Detect which cell encompasses the target text, then output its [x, y] center coordinate. 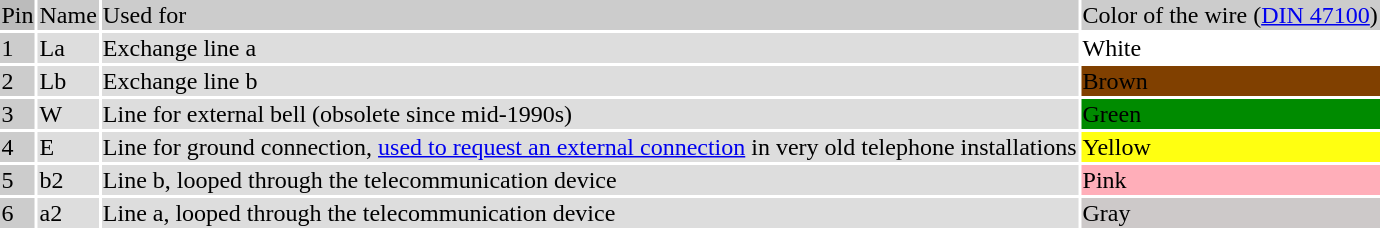
Exchange line a [590, 48]
E [68, 147]
Line for external bell (obsolete since mid-1990s) [590, 114]
1 [18, 48]
La [68, 48]
b2 [68, 180]
4 [18, 147]
White [1230, 48]
Color of the wire (DIN 47100) [1230, 15]
Line a, looped through the telecommunication device [590, 213]
Line for ground connection, used to request an external connection in very old telephone installations [590, 147]
W [68, 114]
Yellow [1230, 147]
Exchange line b [590, 81]
Green [1230, 114]
3 [18, 114]
Lb [68, 81]
Brown [1230, 81]
Used for [590, 15]
a2 [68, 213]
Name [68, 15]
Pink [1230, 180]
Gray [1230, 213]
5 [18, 180]
Line b, looped through the telecommunication device [590, 180]
Pin [18, 15]
6 [18, 213]
2 [18, 81]
